Scan for the cell matching the given text and deliver its [x, y] coordinate at center. 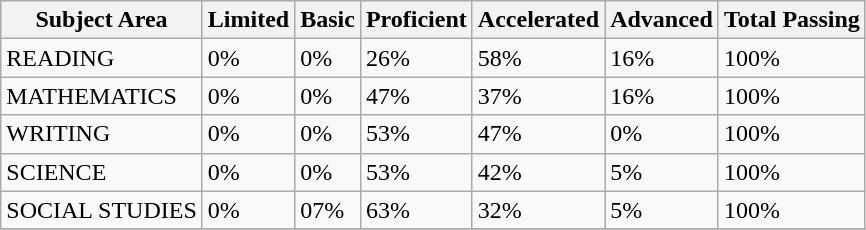
07% [328, 210]
Accelerated [538, 20]
SCIENCE [102, 172]
READING [102, 58]
Advanced [662, 20]
Subject Area [102, 20]
26% [416, 58]
WRITING [102, 134]
37% [538, 96]
42% [538, 172]
Total Passing [792, 20]
63% [416, 210]
Limited [248, 20]
32% [538, 210]
Basic [328, 20]
MATHEMATICS [102, 96]
58% [538, 58]
SOCIAL STUDIES [102, 210]
Proficient [416, 20]
